Return the [x, y] coordinate for the center point of the cell that contains the specified text.  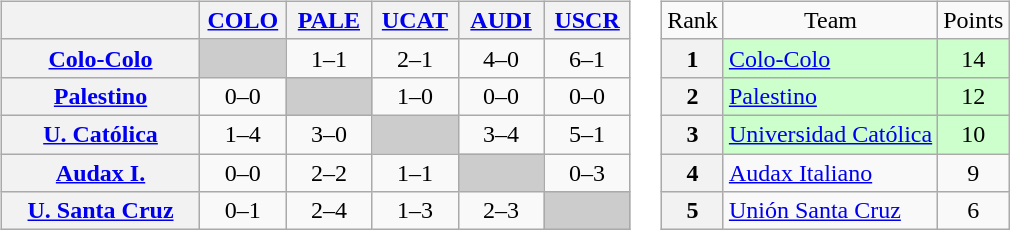
6–1 [587, 58]
UCAT [415, 20]
5 [693, 211]
U. Santa Cruz [100, 211]
Universidad Católica [830, 134]
5–1 [587, 134]
Unión Santa Cruz [830, 211]
2–2 [329, 173]
14 [974, 58]
1–3 [415, 211]
1–4 [243, 134]
PALE [329, 20]
2–4 [329, 211]
Audax Italiano [830, 173]
0–3 [587, 173]
12 [974, 96]
Rank [693, 20]
AUDI [501, 20]
0–1 [243, 211]
2–1 [415, 58]
4–0 [501, 58]
3–4 [501, 134]
Points [974, 20]
3 [693, 134]
6 [974, 211]
U. Católica [100, 134]
3–0 [329, 134]
10 [974, 134]
9 [974, 173]
1–0 [415, 96]
USCR [587, 20]
COLO [243, 20]
Audax I. [100, 173]
Team [830, 20]
2 [693, 96]
1 [693, 58]
2–3 [501, 211]
4 [693, 173]
